Detect which cell encompasses the target text, then output its [X, Y] center coordinate. 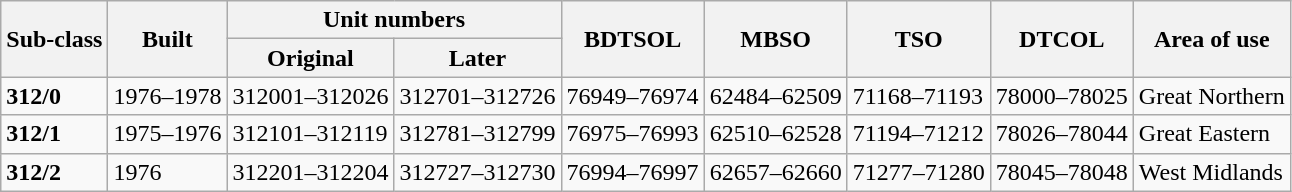
312201–312204 [310, 172]
62484–62509 [776, 96]
Area of use [1212, 39]
312781–312799 [478, 134]
312001–312026 [310, 96]
62510–62528 [776, 134]
71277–71280 [918, 172]
MBSO [776, 39]
312/0 [54, 96]
Later [478, 58]
76975–76993 [632, 134]
76994–76997 [632, 172]
62657–62660 [776, 172]
Great Eastern [1212, 134]
78045–78048 [1062, 172]
Unit numbers [394, 20]
1976–1978 [168, 96]
Original [310, 58]
312727–312730 [478, 172]
312/1 [54, 134]
312701–312726 [478, 96]
78026–78044 [1062, 134]
71194–71212 [918, 134]
78000–78025 [1062, 96]
West Midlands [1212, 172]
Sub-class [54, 39]
1975–1976 [168, 134]
DTCOL [1062, 39]
76949–76974 [632, 96]
Built [168, 39]
312101–312119 [310, 134]
Great Northern [1212, 96]
TSO [918, 39]
BDTSOL [632, 39]
312/2 [54, 172]
71168–71193 [918, 96]
1976 [168, 172]
